Extract the [x, y] coordinate from the center of the cell holding the provided text.  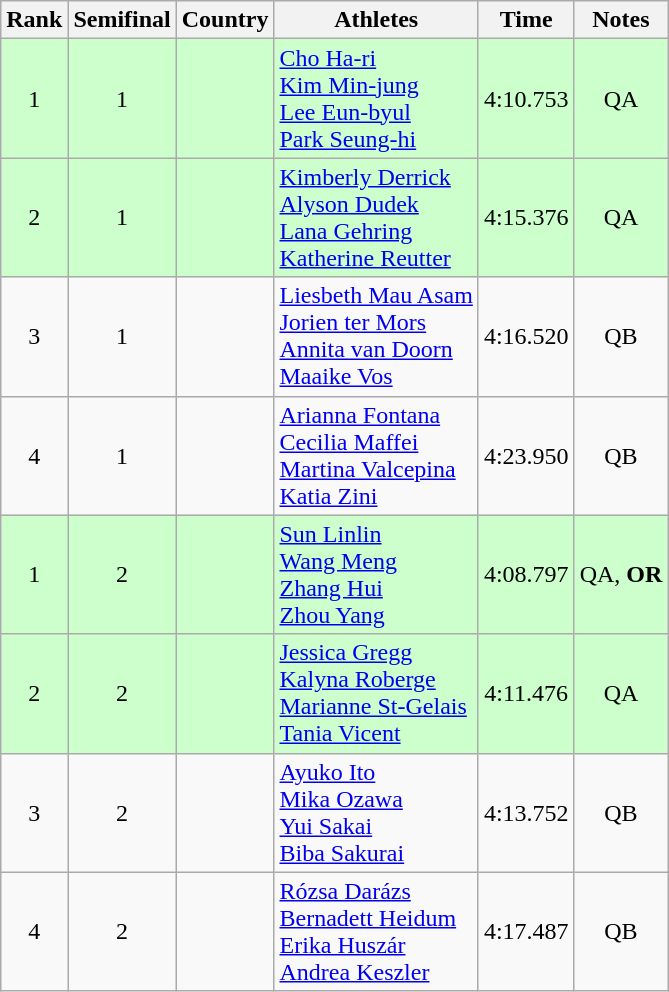
4:10.753 [526, 98]
QA, OR [621, 574]
4:08.797 [526, 574]
Rózsa Darázs Bernadett Heidum Erika Huszár Andrea Keszler [376, 932]
4:11.476 [526, 694]
Kimberly Derrick Alyson Dudek Lana Gehring Katherine Reutter [376, 218]
Athletes [376, 20]
Country [225, 20]
Time [526, 20]
4:23.950 [526, 456]
Arianna Fontana Cecilia Maffei Martina Valcepina Katia Zini [376, 456]
Cho Ha-ri Kim Min-jung Lee Eun-byul Park Seung-hi [376, 98]
4:15.376 [526, 218]
4:16.520 [526, 336]
Rank [34, 20]
4:13.752 [526, 812]
4:17.487 [526, 932]
Liesbeth Mau Asam Jorien ter Mors Annita van Doorn Maaike Vos [376, 336]
Semifinal [122, 20]
Notes [621, 20]
Ayuko Ito Mika Ozawa Yui Sakai Biba Sakurai [376, 812]
Sun Linlin Wang Meng Zhang Hui Zhou Yang [376, 574]
Jessica Gregg Kalyna Roberge Marianne St-Gelais Tania Vicent [376, 694]
